Pinpoint the cell where the given text exists, returning its (X, Y) midpoint coordinate. 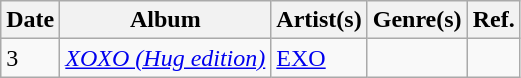
Genre(s) (417, 20)
XOXO (Hug edition) (166, 58)
Album (166, 20)
EXO (319, 58)
Artist(s) (319, 20)
Date (30, 20)
3 (30, 58)
Ref. (494, 20)
